Pinpoint the cell where the given text exists, returning its (X, Y) midpoint coordinate. 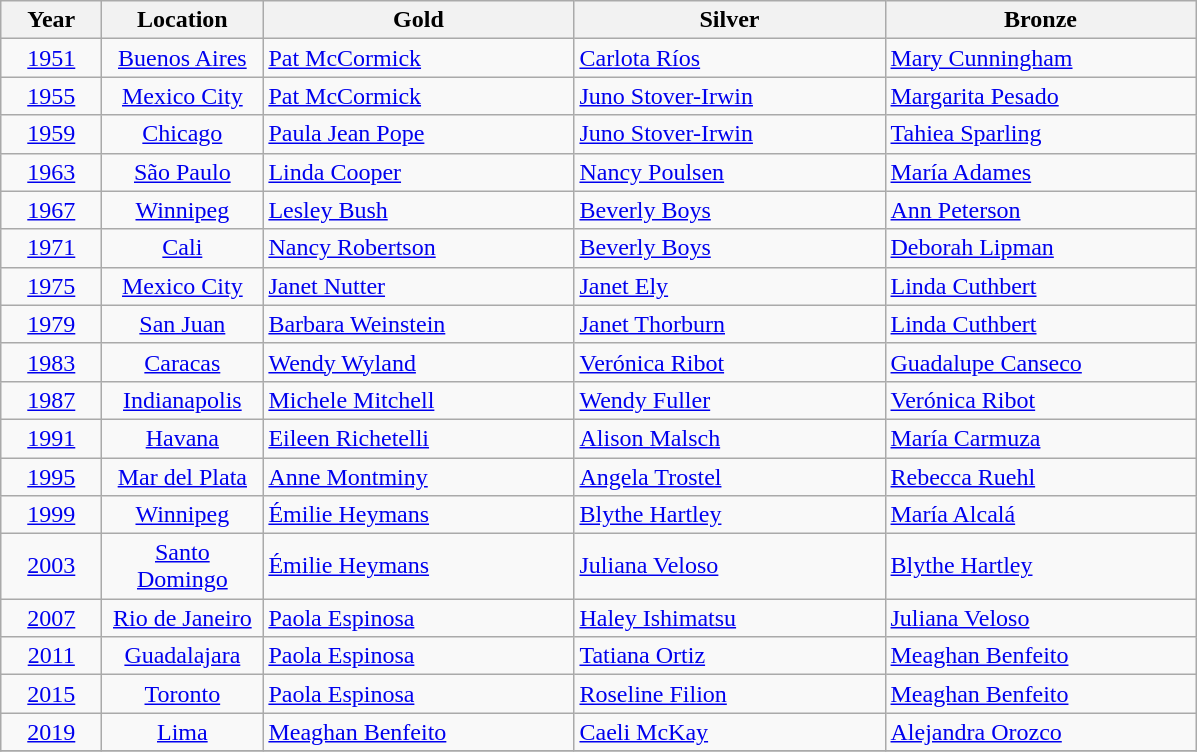
1951 (52, 58)
1991 (52, 438)
2007 (52, 618)
Guadalajara (182, 656)
Silver (730, 20)
São Paulo (182, 172)
Santo Domingo (182, 566)
Rebecca Ruehl (1040, 477)
Michele Mitchell (418, 400)
Mary Cunningham (1040, 58)
Gold (418, 20)
Indianapolis (182, 400)
2019 (52, 732)
Paula Jean Pope (418, 134)
1983 (52, 362)
2003 (52, 566)
Alison Malsch (730, 438)
Bronze (1040, 20)
Eileen Richetelli (418, 438)
María Adames (1040, 172)
Roseline Filion (730, 694)
2011 (52, 656)
Location (182, 20)
Deborah Lipman (1040, 248)
1959 (52, 134)
Wendy Wyland (418, 362)
Linda Cooper (418, 172)
Anne Montminy (418, 477)
Ann Peterson (1040, 210)
Lesley Bush (418, 210)
Toronto (182, 694)
Lima (182, 732)
Alejandra Orozco (1040, 732)
Janet Nutter (418, 286)
Barbara Weinstein (418, 324)
Haley Ishimatsu (730, 618)
Buenos Aires (182, 58)
1979 (52, 324)
Angela Trostel (730, 477)
Margarita Pesado (1040, 96)
Nancy Poulsen (730, 172)
1963 (52, 172)
Tatiana Ortiz (730, 656)
1971 (52, 248)
1975 (52, 286)
Year (52, 20)
Cali (182, 248)
2015 (52, 694)
1999 (52, 515)
Nancy Robertson (418, 248)
Rio de Janeiro (182, 618)
Caracas (182, 362)
1995 (52, 477)
Mar del Plata (182, 477)
María Alcalá (1040, 515)
Janet Thorburn (730, 324)
Carlota Ríos (730, 58)
Havana (182, 438)
1987 (52, 400)
Tahiea Sparling (1040, 134)
Guadalupe Canseco (1040, 362)
1955 (52, 96)
Caeli McKay (730, 732)
Wendy Fuller (730, 400)
Janet Ely (730, 286)
San Juan (182, 324)
1967 (52, 210)
María Carmuza (1040, 438)
Chicago (182, 134)
